Determine the (X, Y) coordinate at the center of the cell enclosing the given text.  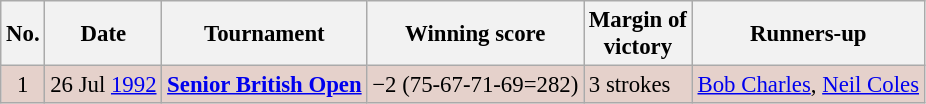
3 strokes (638, 85)
Winning score (476, 34)
Senior British Open (264, 85)
26 Jul 1992 (104, 85)
Date (104, 34)
No. (23, 34)
Margin ofvictory (638, 34)
−2 (75-67-71-69=282) (476, 85)
1 (23, 85)
Runners-up (808, 34)
Tournament (264, 34)
Bob Charles, Neil Coles (808, 85)
